Output the (X, Y) coordinate of the center of the cell containing the given text.  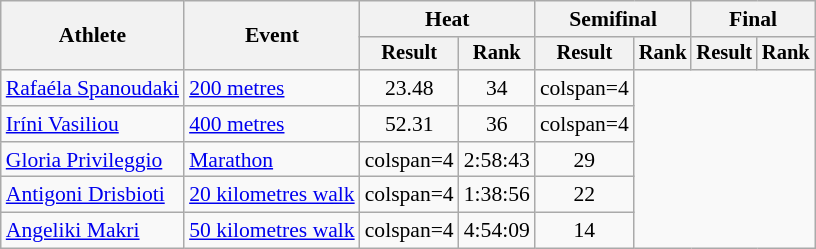
Semifinal (614, 19)
4:54:09 (497, 231)
2:58:43 (497, 160)
Athlete (92, 36)
Event (272, 36)
Angeliki Makri (92, 231)
34 (497, 88)
Iríni Vasiliou (92, 124)
52.31 (410, 124)
400 metres (272, 124)
14 (584, 231)
Antigoni Drisbioti (92, 195)
Gloria Privileggio (92, 160)
50 kilometres walk (272, 231)
1:38:56 (497, 195)
Rafaéla Spanoudaki (92, 88)
36 (497, 124)
Heat (448, 19)
Final (752, 19)
23.48 (410, 88)
22 (584, 195)
29 (584, 160)
20 kilometres walk (272, 195)
Marathon (272, 160)
200 metres (272, 88)
